Pinpoint the cell where the given text exists, returning its (x, y) midpoint coordinate. 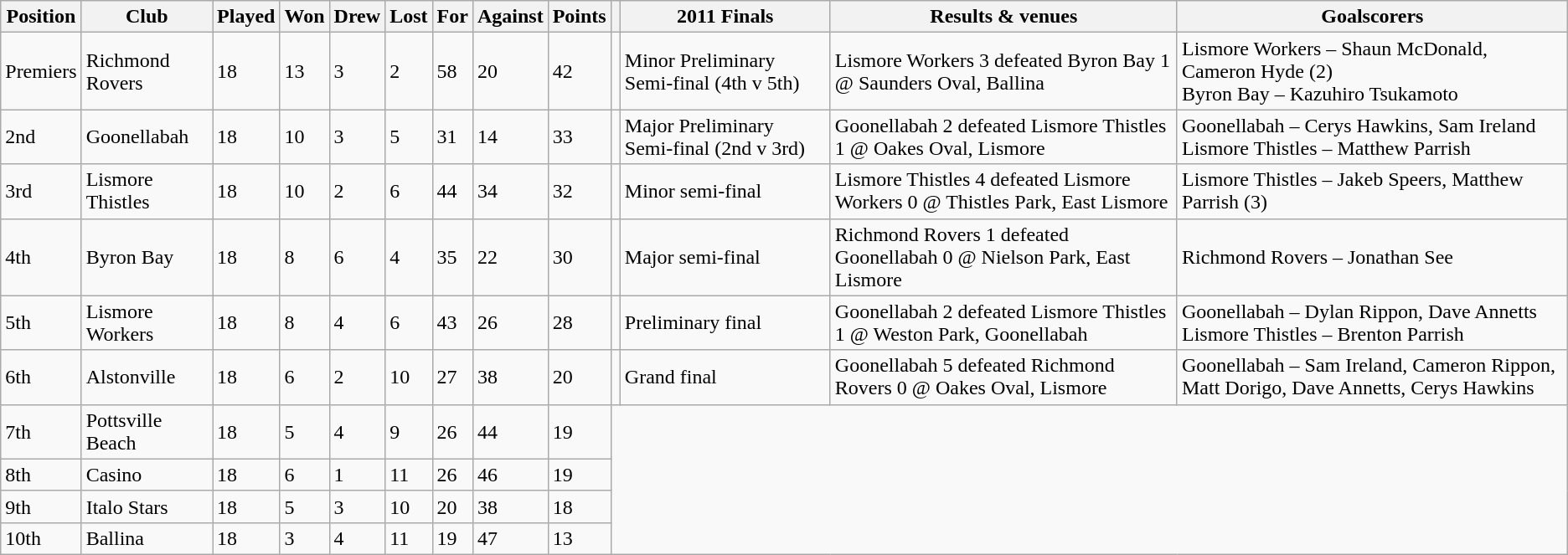
32 (580, 191)
30 (580, 257)
Lost (409, 17)
Played (246, 17)
Goalscorers (1372, 17)
Against (510, 17)
27 (452, 377)
Points (580, 17)
Ballina (147, 538)
Richmond Rovers (147, 71)
9th (41, 506)
Lismore Workers 3 defeated Byron Bay 1 @ Saunders Oval, Ballina (1003, 71)
Italo Stars (147, 506)
Preliminary final (725, 323)
33 (580, 137)
Pottsville Beach (147, 432)
Goonellabah – Dylan Rippon, Dave AnnettsLismore Thistles – Brenton Parrish (1372, 323)
43 (452, 323)
Lismore Workers – Shaun McDonald, Cameron Hyde (2)Byron Bay – Kazuhiro Tsukamoto (1372, 71)
10th (41, 538)
2nd (41, 137)
3rd (41, 191)
7th (41, 432)
Lismore Thistles (147, 191)
Alstonville (147, 377)
Grand final (725, 377)
Drew (357, 17)
Major Preliminary Semi-final (2nd v 3rd) (725, 137)
8th (41, 475)
Premiers (41, 71)
For (452, 17)
Minor Preliminary Semi-final (4th v 5th) (725, 71)
Goonellabah 5 defeated Richmond Rovers 0 @ Oakes Oval, Lismore (1003, 377)
Richmond Rovers 1 defeated Goonellabah 0 @ Nielson Park, East Lismore (1003, 257)
Goonellabah – Sam Ireland, Cameron Rippon, Matt Dorigo, Dave Annetts, Cerys Hawkins (1372, 377)
Minor semi-final (725, 191)
Major semi-final (725, 257)
2011 Finals (725, 17)
Richmond Rovers – Jonathan See (1372, 257)
Lismore Thistles 4 defeated Lismore Workers 0 @ Thistles Park, East Lismore (1003, 191)
47 (510, 538)
35 (452, 257)
46 (510, 475)
Goonellabah – Cerys Hawkins, Sam IrelandLismore Thistles – Matthew Parrish (1372, 137)
42 (580, 71)
Goonellabah 2 defeated Lismore Thistles 1 @ Weston Park, Goonellabah (1003, 323)
Results & venues (1003, 17)
34 (510, 191)
9 (409, 432)
58 (452, 71)
1 (357, 475)
6th (41, 377)
Lismore Workers (147, 323)
14 (510, 137)
28 (580, 323)
Goonellabah (147, 137)
Byron Bay (147, 257)
Club (147, 17)
31 (452, 137)
Lismore Thistles – Jakeb Speers, Matthew Parrish (3) (1372, 191)
Casino (147, 475)
Won (305, 17)
22 (510, 257)
Goonellabah 2 defeated Lismore Thistles 1 @ Oakes Oval, Lismore (1003, 137)
Position (41, 17)
4th (41, 257)
5th (41, 323)
